Pinpoint the cell where the given text exists, returning its [X, Y] midpoint coordinate. 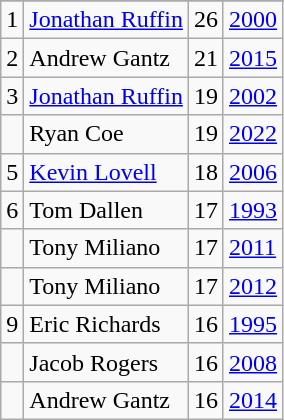
Ryan Coe [106, 134]
2012 [252, 286]
2006 [252, 172]
18 [206, 172]
1 [12, 20]
Eric Richards [106, 324]
1995 [252, 324]
2 [12, 58]
2011 [252, 248]
2008 [252, 362]
6 [12, 210]
26 [206, 20]
2000 [252, 20]
2014 [252, 400]
2022 [252, 134]
Jacob Rogers [106, 362]
5 [12, 172]
Kevin Lovell [106, 172]
2002 [252, 96]
1993 [252, 210]
2015 [252, 58]
21 [206, 58]
Tom Dallen [106, 210]
9 [12, 324]
3 [12, 96]
